Return the (X, Y) coordinate for the center point of the cell that contains the specified text.  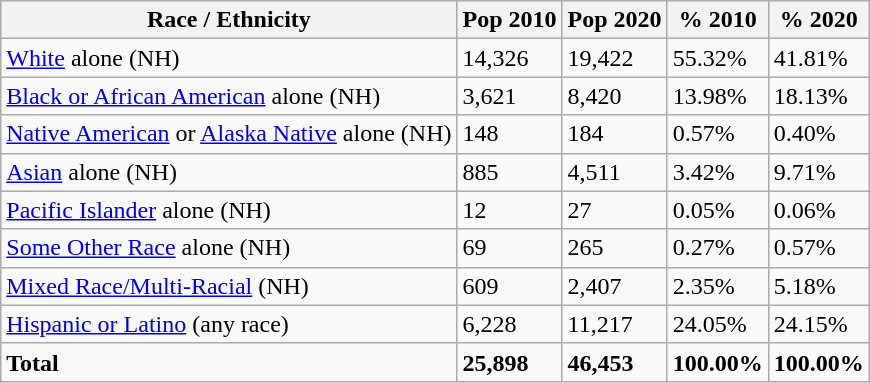
148 (510, 134)
0.06% (818, 210)
Some Other Race alone (NH) (229, 248)
25,898 (510, 362)
14,326 (510, 58)
9.71% (818, 172)
24.05% (718, 324)
6,228 (510, 324)
18.13% (818, 96)
White alone (NH) (229, 58)
4,511 (614, 172)
0.40% (818, 134)
Native American or Alaska Native alone (NH) (229, 134)
Race / Ethnicity (229, 20)
609 (510, 286)
3,621 (510, 96)
69 (510, 248)
46,453 (614, 362)
Hispanic or Latino (any race) (229, 324)
885 (510, 172)
13.98% (718, 96)
2.35% (718, 286)
Pop 2010 (510, 20)
Pacific Islander alone (NH) (229, 210)
12 (510, 210)
0.27% (718, 248)
% 2020 (818, 20)
Mixed Race/Multi-Racial (NH) (229, 286)
Pop 2020 (614, 20)
184 (614, 134)
Asian alone (NH) (229, 172)
27 (614, 210)
265 (614, 248)
Total (229, 362)
% 2010 (718, 20)
19,422 (614, 58)
0.05% (718, 210)
24.15% (818, 324)
41.81% (818, 58)
Black or African American alone (NH) (229, 96)
5.18% (818, 286)
3.42% (718, 172)
55.32% (718, 58)
2,407 (614, 286)
8,420 (614, 96)
11,217 (614, 324)
